Identify which cell holds the provided text, then report its [x, y] central coordinate. 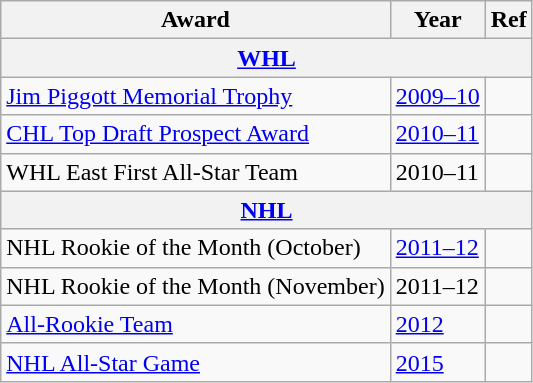
WHL [267, 58]
Award [196, 20]
2009–10 [438, 96]
Year [438, 20]
NHL All-Star Game [196, 362]
All-Rookie Team [196, 324]
2015 [438, 362]
CHL Top Draft Prospect Award [196, 134]
Jim Piggott Memorial Trophy [196, 96]
2012 [438, 324]
WHL East First All-Star Team [196, 172]
NHL [267, 210]
NHL Rookie of the Month (November) [196, 286]
Ref [508, 20]
NHL Rookie of the Month (October) [196, 248]
